Provide the (x, y) coordinate of the cell's center where the given text is located.  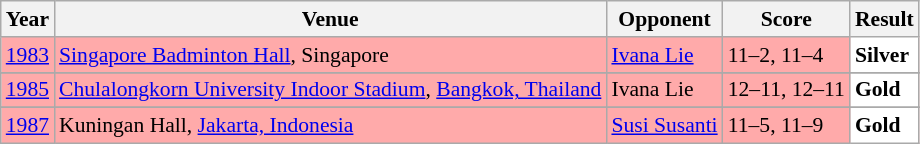
Opponent (664, 19)
1983 (28, 55)
Susi Susanti (664, 126)
Result (884, 19)
12–11, 12–11 (786, 90)
1985 (28, 90)
Singapore Badminton Hall, Singapore (330, 55)
Chulalongkorn University Indoor Stadium, Bangkok, Thailand (330, 90)
Venue (330, 19)
11–2, 11–4 (786, 55)
11–5, 11–9 (786, 126)
Year (28, 19)
Kuningan Hall, Jakarta, Indonesia (330, 126)
Silver (884, 55)
Score (786, 19)
1987 (28, 126)
